Output the [x, y] coordinate of the center of the cell containing the given text.  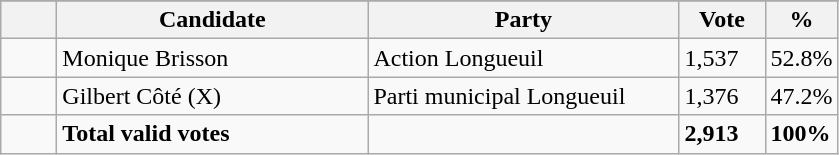
% [802, 20]
1,376 [722, 96]
1,537 [722, 58]
Gilbert Côté (X) [212, 96]
52.8% [802, 58]
Monique Brisson [212, 58]
Total valid votes [212, 134]
100% [802, 134]
Party [524, 20]
47.2% [802, 96]
Parti municipal Longueuil [524, 96]
Vote [722, 20]
2,913 [722, 134]
Action Longueuil [524, 58]
Candidate [212, 20]
